Locate the cell with the specified text and output its (X, Y) center coordinate. 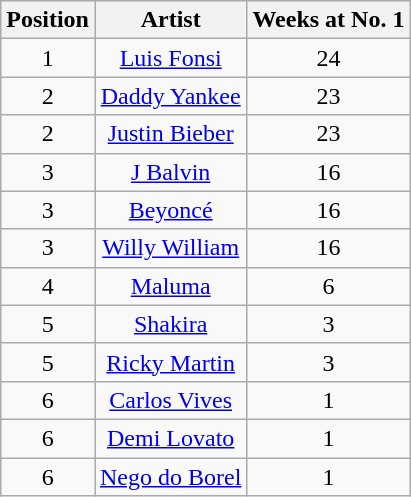
Justin Bieber (170, 134)
Daddy Yankee (170, 96)
J Balvin (170, 172)
Beyoncé (170, 210)
Nego do Borel (170, 477)
4 (48, 286)
Demi Lovato (170, 438)
Maluma (170, 286)
24 (328, 58)
Weeks at No. 1 (328, 20)
Artist (170, 20)
Position (48, 20)
Willy William (170, 248)
Carlos Vives (170, 400)
Luis Fonsi (170, 58)
Shakira (170, 324)
Ricky Martin (170, 362)
